Identify which cell holds the provided text, then report its (X, Y) central coordinate. 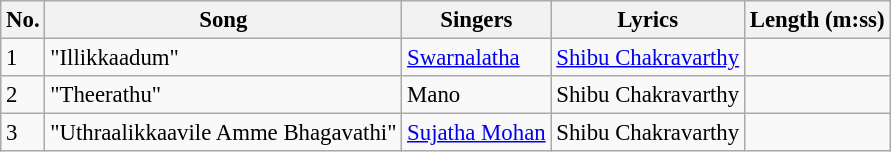
Swarnalatha (476, 58)
Length (m:ss) (816, 20)
Mano (476, 95)
Song (224, 20)
1 (23, 58)
"Theerathu" (224, 95)
"Illikkaadum" (224, 58)
Singers (476, 20)
No. (23, 20)
2 (23, 95)
"Uthraalikkaavile Amme Bhagavathi" (224, 133)
3 (23, 133)
Lyrics (648, 20)
Sujatha Mohan (476, 133)
